Detect which cell encompasses the target text, then output its [x, y] center coordinate. 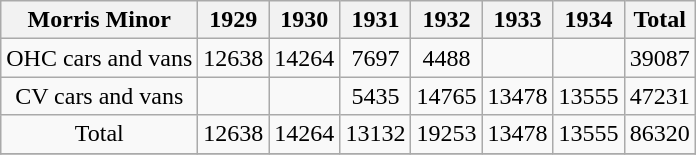
OHC cars and vans [100, 58]
1931 [376, 20]
CV cars and vans [100, 96]
47231 [660, 96]
1933 [518, 20]
7697 [376, 58]
86320 [660, 134]
14765 [446, 96]
1930 [304, 20]
1934 [588, 20]
1932 [446, 20]
5435 [376, 96]
39087 [660, 58]
1929 [234, 20]
Morris Minor [100, 20]
13132 [376, 134]
4488 [446, 58]
19253 [446, 134]
